From the cell containing the given text, extract its center point as [x, y] coordinate. 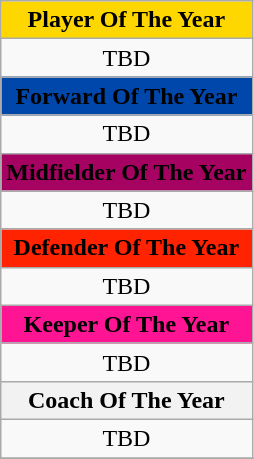
Keeper Of The Year [126, 324]
Midfielder Of The Year [126, 172]
Coach Of The Year [126, 400]
Player Of The Year [126, 20]
Defender Of The Year [126, 248]
Forward Of The Year [126, 96]
